Search for the cell housing the specified text and yield its (X, Y) center coordinate. 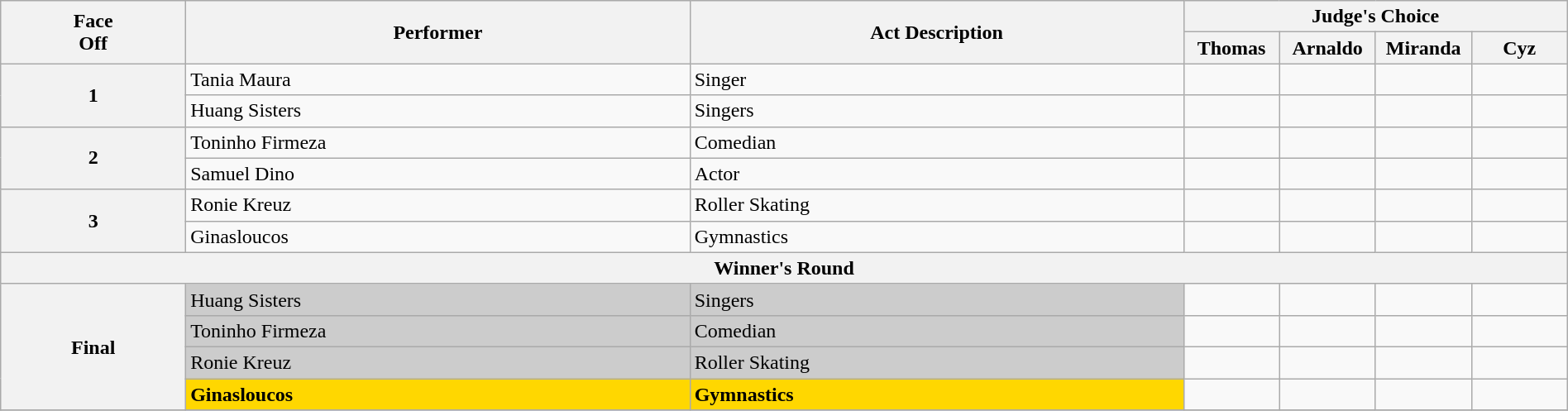
Tania Maura (438, 79)
Act Description (936, 32)
Winner's Round (784, 268)
2 (93, 158)
Thomas (1231, 48)
3 (93, 221)
Judge's Choice (1375, 17)
Arnaldo (1327, 48)
Final (93, 346)
Singer (936, 79)
Performer (438, 32)
1 (93, 95)
Samuel Dino (438, 174)
FaceOff (93, 32)
Miranda (1423, 48)
Actor (936, 174)
Cyz (1519, 48)
